Capture the cell that displays the provided text and extract its (x, y) central coordinate. 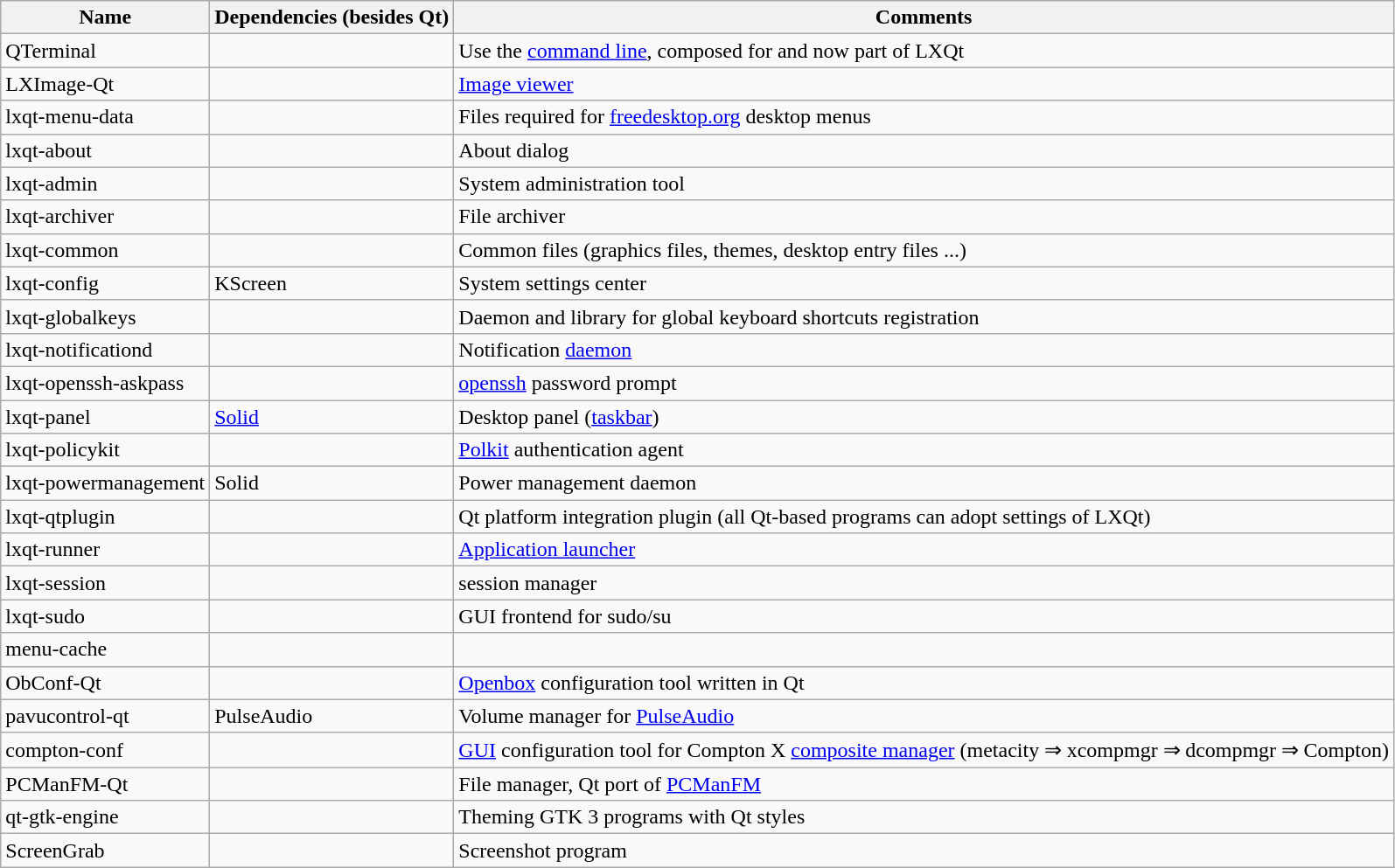
Name (105, 17)
System settings center (924, 283)
session manager (924, 583)
compton-conf (105, 750)
Volume manager for PulseAudio (924, 716)
KScreen (332, 283)
Common files (graphics files, themes, desktop entry files ...) (924, 250)
GUI frontend for sudo/su (924, 616)
lxqt-admin (105, 184)
QTerminal (105, 51)
Openbox configuration tool written in Qt (924, 683)
ObConf-Qt (105, 683)
qt-gtk-engine (105, 817)
lxqt-common (105, 250)
Image viewer (924, 84)
GUI configuration tool for Compton X composite manager (metacity ⇒ xcompmgr ⇒ dcompmgr ⇒ Compton) (924, 750)
lxqt-policykit (105, 450)
lxqt-session (105, 583)
Use the command line, composed for and now part of LXQt (924, 51)
Dependencies (besides Qt) (332, 17)
Theming GTK 3 programs with Qt styles (924, 817)
lxqt-runner (105, 550)
Application launcher (924, 550)
Files required for freedesktop.org desktop menus (924, 117)
PulseAudio (332, 716)
lxqt-qtplugin (105, 517)
Polkit authentication agent (924, 450)
Power management daemon (924, 483)
Desktop panel (taskbar) (924, 417)
ScreenGrab (105, 851)
Daemon and library for global keyboard shortcuts registration (924, 316)
Qt platform integration plugin (all Qt-based programs can adopt settings of LXQt) (924, 517)
About dialog (924, 150)
menu-cache (105, 649)
lxqt-archiver (105, 217)
lxqt-config (105, 283)
PCManFM-Qt (105, 784)
lxqt-menu-data (105, 117)
lxqt-notificationd (105, 350)
lxqt-globalkeys (105, 316)
Notification daemon (924, 350)
openssh password prompt (924, 383)
lxqt-powermanagement (105, 483)
File archiver (924, 217)
pavucontrol-qt (105, 716)
lxqt-sudo (105, 616)
System administration tool (924, 184)
File manager, Qt port of PCManFM (924, 784)
Screenshot program (924, 851)
lxqt-panel (105, 417)
lxqt-openssh-askpass (105, 383)
lxqt-about (105, 150)
LXImage-Qt (105, 84)
Comments (924, 17)
